Return (X, Y) of the center of cell containing provided text 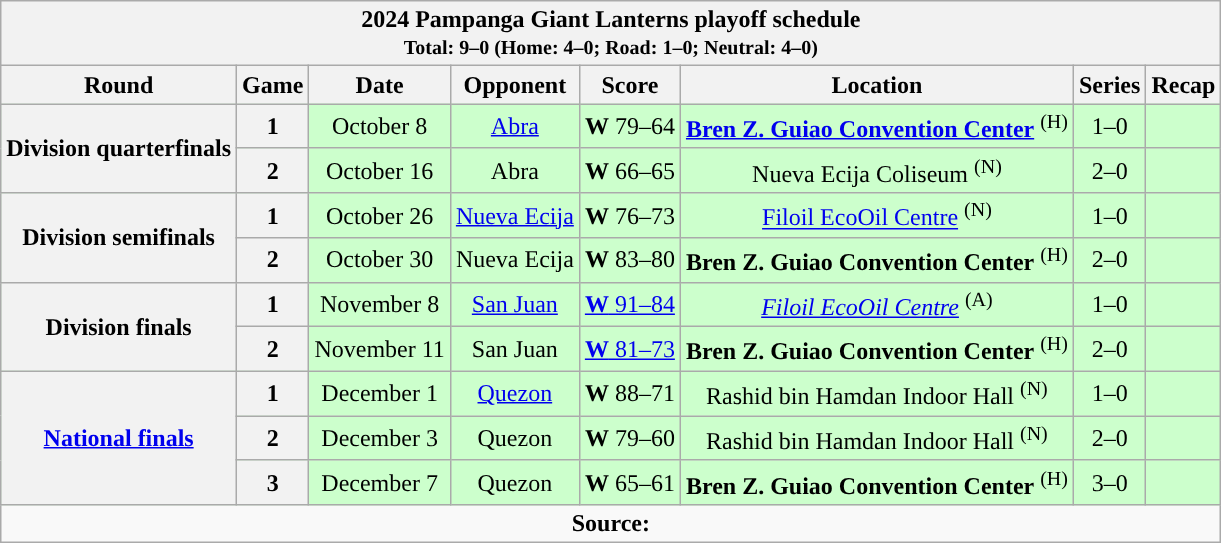
October 26 (380, 216)
December 7 (380, 482)
Score (630, 85)
Date (380, 85)
Recap (1184, 85)
November 8 (380, 304)
3 (273, 482)
National finals (119, 438)
November 11 (380, 350)
Game (273, 85)
Division semifinals (119, 238)
Series (1109, 85)
W 79–60 (630, 438)
3–0 (1109, 482)
December 3 (380, 438)
Division finals (119, 326)
W 66–65 (630, 170)
Round (119, 85)
Filoil EcoOil Centre (N) (876, 216)
October 8 (380, 126)
December 1 (380, 394)
Source: (611, 524)
W 83–80 (630, 260)
Filoil EcoOil Centre (A) (876, 304)
W 88–71 (630, 394)
2024 Pampanga Giant Lanterns playoff schedule Total: 9–0 (Home: 4–0; Road: 1–0; Neutral: 4–0) (611, 34)
Location (876, 85)
W 65–61 (630, 482)
W 81–73 (630, 350)
October 16 (380, 170)
W 79–64 (630, 126)
W 91–84 (630, 304)
October 30 (380, 260)
Nueva Ecija Coliseum (N) (876, 170)
Division quarterfinals (119, 148)
W 76–73 (630, 216)
Opponent (514, 85)
